Detect which cell encompasses the target text, then output its (X, Y) center coordinate. 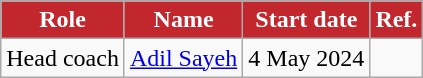
Adil Sayeh (183, 58)
Start date (306, 20)
4 May 2024 (306, 58)
Ref. (396, 20)
Role (63, 20)
Head coach (63, 58)
Name (183, 20)
